Extract the (x, y) coordinate from the center of the cell holding the provided text.  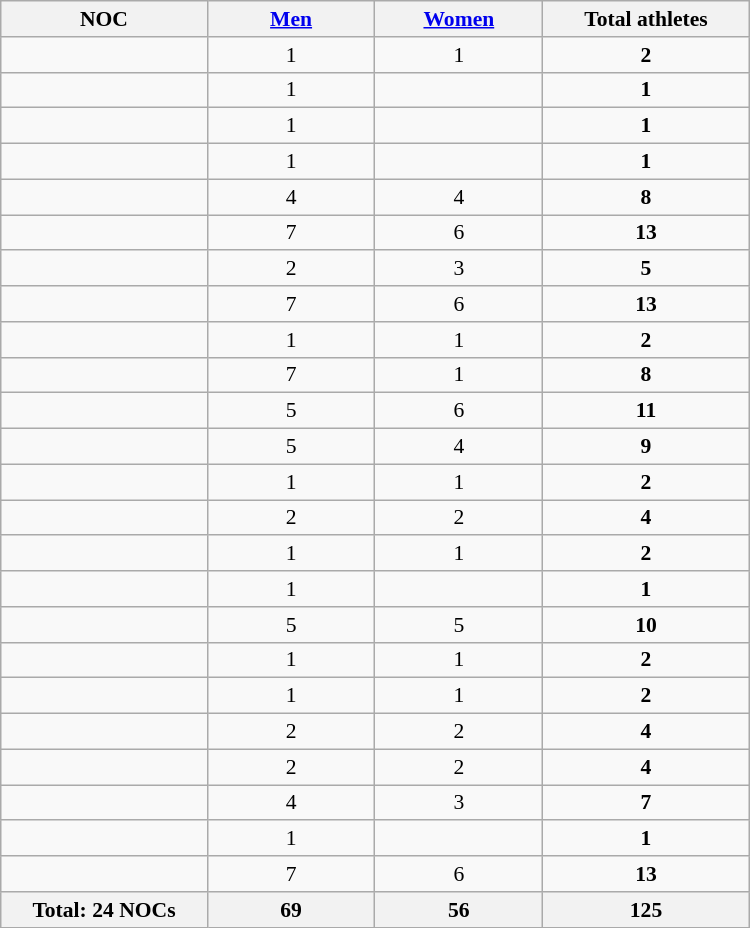
Men (291, 19)
Total athletes (646, 19)
11 (646, 411)
56 (459, 910)
9 (646, 447)
Women (459, 19)
10 (646, 625)
125 (646, 910)
Total: 24 NOCs (104, 910)
NOC (104, 19)
69 (291, 910)
